Pinpoint the cell where the given text exists, returning its (X, Y) midpoint coordinate. 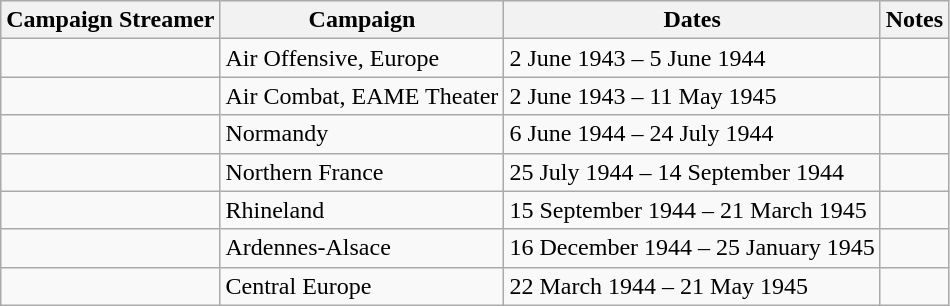
22 March 1944 – 21 May 1945 (692, 286)
Campaign Streamer (110, 20)
2 June 1943 – 11 May 1945 (692, 96)
2 June 1943 – 5 June 1944 (692, 58)
15 September 1944 – 21 March 1945 (692, 210)
Rhineland (362, 210)
Ardennes-Alsace (362, 248)
Notes (914, 20)
Dates (692, 20)
Northern France (362, 172)
Central Europe (362, 286)
Air Offensive, Europe (362, 58)
Campaign (362, 20)
Normandy (362, 134)
16 December 1944 – 25 January 1945 (692, 248)
6 June 1944 – 24 July 1944 (692, 134)
25 July 1944 – 14 September 1944 (692, 172)
Air Combat, EAME Theater (362, 96)
